Search for the cell housing the specified text and yield its [X, Y] center coordinate. 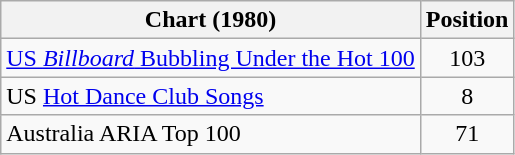
8 [467, 96]
Australia ARIA Top 100 [211, 134]
US Hot Dance Club Songs [211, 96]
US Billboard Bubbling Under the Hot 100 [211, 58]
71 [467, 134]
Position [467, 20]
Chart (1980) [211, 20]
103 [467, 58]
